Return the (x, y) coordinate for the center point of the cell that contains the specified text.  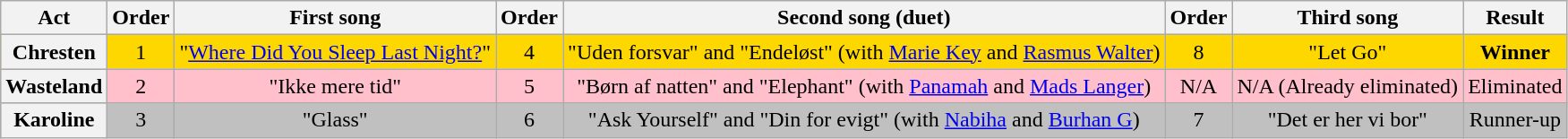
2 (141, 86)
First song (335, 18)
N/A (Already eliminated) (1348, 86)
"Let Go" (1348, 52)
Wasteland (54, 86)
Chresten (54, 52)
8 (1198, 52)
5 (530, 86)
"Ask Yourself" and "Din for evigt" (with Nabiha and Burhan G) (864, 120)
"Where Did You Sleep Last Night?" (335, 52)
"Ikke mere tid" (335, 86)
Result (1515, 18)
4 (530, 52)
6 (530, 120)
Second song (duet) (864, 18)
Runner-up (1515, 120)
"Uden forsvar" and "Endeløst" (with Marie Key and Rasmus Walter) (864, 52)
N/A (1198, 86)
Karoline (54, 120)
"Børn af natten" and "Elephant" (with Panamah and Mads Langer) (864, 86)
7 (1198, 120)
1 (141, 52)
"Glass" (335, 120)
Winner (1515, 52)
"Det er her vi bor" (1348, 120)
3 (141, 120)
Eliminated (1515, 86)
Act (54, 18)
Third song (1348, 18)
